Search for the cell housing the specified text and yield its (X, Y) center coordinate. 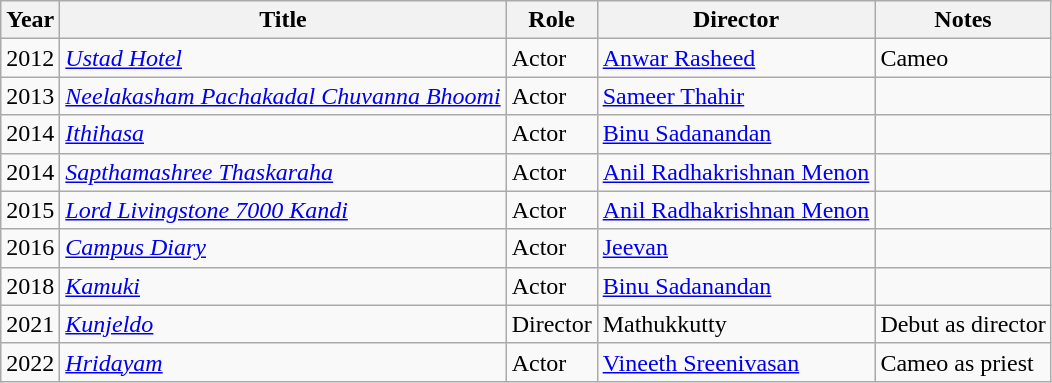
Role (552, 20)
2016 (30, 248)
Anwar Rasheed (736, 58)
Neelakasham Pachakadal Chuvanna Bhoomi (283, 96)
Sapthamashree Thaskaraha (283, 172)
Kamuki (283, 286)
Title (283, 20)
Hridayam (283, 362)
Campus Diary (283, 248)
Cameo as priest (963, 362)
2013 (30, 96)
Jeevan (736, 248)
2018 (30, 286)
Notes (963, 20)
Debut as director (963, 324)
Lord Livingstone 7000 Kandi (283, 210)
Sameer Thahir (736, 96)
Ustad Hotel (283, 58)
2012 (30, 58)
Cameo (963, 58)
2022 (30, 362)
Year (30, 20)
Ithihasa (283, 134)
Kunjeldo (283, 324)
Mathukkutty (736, 324)
Vineeth Sreenivasan (736, 362)
2015 (30, 210)
2021 (30, 324)
